Capture the cell that displays the provided text and extract its (X, Y) central coordinate. 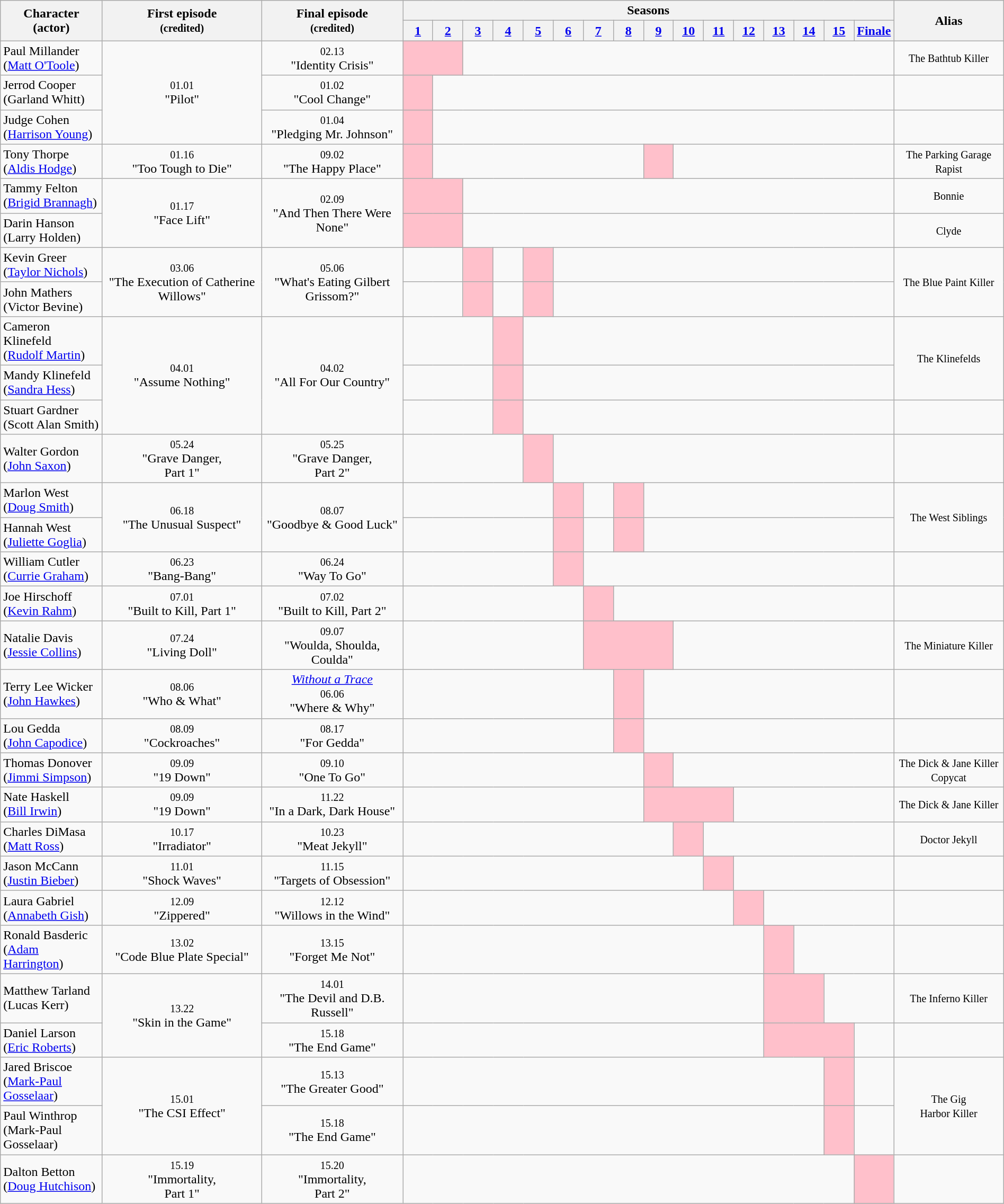
09.02"The Happy Place" (332, 161)
Lou Gedda(John Capodice) (51, 735)
11 (719, 31)
Terry Lee Wicker(John Hawkes) (51, 694)
Paul Millander(Matt O'Toole) (51, 58)
Joe Hirschoff(Kevin Rahm) (51, 604)
The Dick & Jane Killer Copycat (949, 770)
Jerrod Cooper(Garland Whitt) (51, 92)
15.01"The CSI Effect" (182, 1106)
06.24"Way To Go" (332, 569)
Doctor Jekyll (949, 839)
06.23"Bang-Bang" (182, 569)
13.02"Code Blue Plate Special" (182, 949)
Marlon West(Doug Smith) (51, 500)
15.13"The Greater Good" (332, 1082)
Clyde (949, 230)
Judge Cohen(Harrison Young) (51, 127)
Thomas Donover(Jimmi Simpson) (51, 770)
Charles DiMasa(Matt Ross) (51, 839)
01.17"Face Lift" (182, 213)
08.09"Cockroaches" (182, 735)
08.07"Goodbye & Good Luck" (332, 518)
13 (778, 31)
10 (688, 31)
12.09"Zippered" (182, 908)
3 (478, 31)
Tammy Felton(Brigid Brannagh) (51, 196)
The Blue Paint Killer (949, 282)
02.13"Identity Crisis" (332, 58)
Stuart Gardner(Scott Alan Smith) (51, 416)
01.01"Pilot" (182, 92)
6 (569, 31)
12 (749, 31)
Nate Haskell(Bill Irwin) (51, 804)
Seasons (648, 11)
Cameron Klinefeld(Rudolf Martin) (51, 341)
07.24"Living Doll" (182, 645)
13.15"Forget Me Not" (332, 949)
Hannah West(Juliette Goglia) (51, 535)
12.12"Willows in the Wind" (332, 908)
07.02"Built to Kill, Part 2" (332, 604)
Bonnie (949, 196)
04.02"All For Our Country" (332, 375)
10.23"Meat Jekyll" (332, 839)
Matthew Tarland(Lucas Kerr) (51, 998)
Dalton Betton(Doug Hutchison) (51, 1179)
Character(actor) (51, 21)
05.24"Grave Danger,Part 1" (182, 459)
The Klinefelds (949, 358)
15 (839, 31)
7 (598, 31)
Laura Gabriel(Annabeth Gish) (51, 908)
Alias (949, 21)
The Parking Garage Rapist (949, 161)
Jason McCann(Justin Bieber) (51, 873)
Paul Winthrop(Mark-Paul Gosselaar) (51, 1130)
1 (418, 31)
Daniel Larson(Eric Roberts) (51, 1039)
Ronald Basderic(Adam Harrington) (51, 949)
01.16"Too Tough to Die" (182, 161)
The Miniature Killer (949, 645)
04.01"Assume Nothing" (182, 375)
9 (659, 31)
03.06"The Execution of Catherine Willows" (182, 282)
01.04"Pledging Mr. Johnson" (332, 127)
Walter Gordon(John Saxon) (51, 459)
11.15"Targets of Obsession" (332, 873)
Final episode(credited) (332, 21)
The GigHarbor Killer (949, 1106)
4 (508, 31)
First episode(credited) (182, 21)
13.22"Skin in the Game" (182, 1015)
William Cutler(Currie Graham) (51, 569)
Finale (874, 31)
15.20 "Immortality,Part 2" (332, 1179)
07.01"Built to Kill, Part 1" (182, 604)
08.17"For Gedda" (332, 735)
15.19"Immortality,Part 1" (182, 1179)
02.09"And Then There Were None" (332, 213)
05.25"Grave Danger,Part 2" (332, 459)
Natalie Davis(Jessie Collins) (51, 645)
Mandy Klinefeld(Sandra Hess) (51, 382)
11.22"In a Dark, Dark House" (332, 804)
Darin Hanson(Larry Holden) (51, 230)
10.17"Irradiator" (182, 839)
The Inferno Killer (949, 998)
Kevin Greer(Taylor Nichols) (51, 265)
08.06"Who & What" (182, 694)
14.01"The Devil and D.B. Russell" (332, 998)
The Dick & Jane Killer (949, 804)
09.10"One To Go" (332, 770)
09.07"Woulda, Shoulda, Coulda" (332, 645)
8 (628, 31)
14 (809, 31)
2 (448, 31)
11.01"Shock Waves" (182, 873)
John Mathers(Victor Bevine) (51, 299)
The West Siblings (949, 518)
5 (538, 31)
01.02"Cool Change" (332, 92)
Without a Trace06.06"Where & Why" (332, 694)
Tony Thorpe(Aldis Hodge) (51, 161)
The Bathtub Killer (949, 58)
06.18"The Unusual Suspect" (182, 518)
Jared Briscoe(Mark-Paul Gosselaar) (51, 1082)
05.06"What's Eating Gilbert Grissom?" (332, 282)
